Return the (X, Y) coordinate for the center point of the cell that contains the specified text.  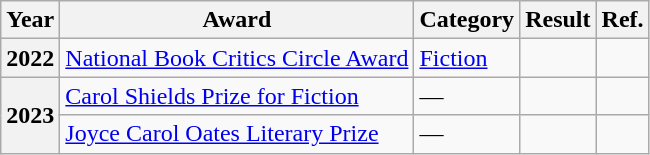
Year (30, 20)
National Book Critics Circle Award (237, 58)
Award (237, 20)
Carol Shields Prize for Fiction (237, 96)
2022 (30, 58)
Ref. (622, 20)
Fiction (467, 58)
Category (467, 20)
Result (558, 20)
2023 (30, 115)
Joyce Carol Oates Literary Prize (237, 134)
